Capture the cell that displays the provided text and extract its (X, Y) central coordinate. 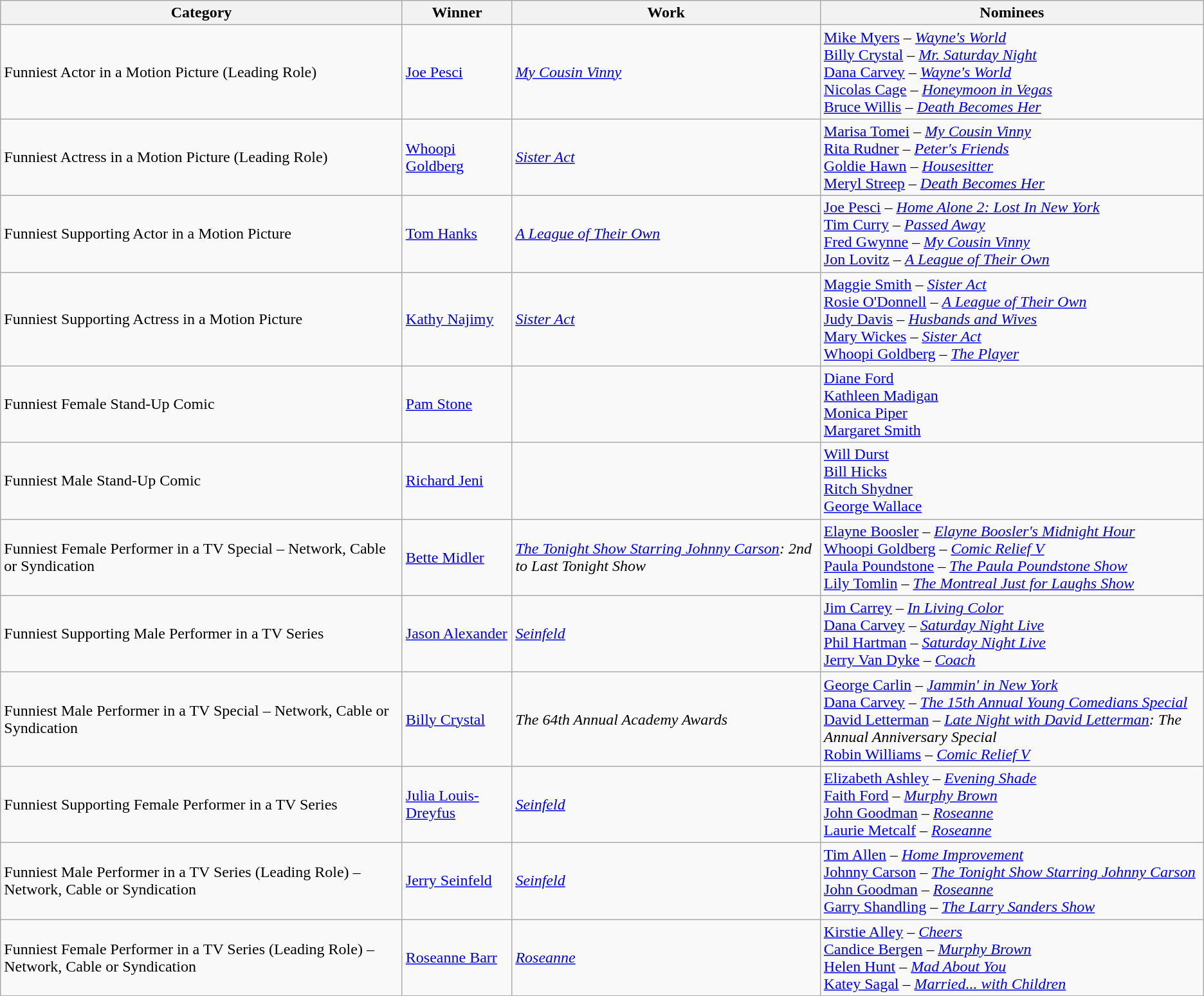
Will DurstBill HicksRitch ShydnerGeorge Wallace (1012, 481)
Funniest Actor in a Motion Picture (Leading Role) (202, 72)
Category (202, 13)
Funniest Actress in a Motion Picture (Leading Role) (202, 157)
Funniest Male Stand-Up Comic (202, 481)
Whoopi Goldberg (457, 157)
Diane FordKathleen MadiganMonica PiperMargaret Smith (1012, 404)
The Tonight Show Starring Johnny Carson: 2nd to Last Tonight Show (666, 557)
Julia Louis-Dreyfus (457, 804)
Tom Hanks (457, 234)
Maggie Smith – Sister ActRosie O'Donnell – A League of Their OwnJudy Davis – Husbands and WivesMary Wickes – Sister ActWhoopi Goldberg – The Player (1012, 319)
Joe Pesci – Home Alone 2: Lost In New YorkTim Curry – Passed AwayFred Gwynne – My Cousin VinnyJon Lovitz – A League of Their Own (1012, 234)
Funniest Female Performer in a TV Special – Network, Cable or Syndication (202, 557)
My Cousin Vinny (666, 72)
Roseanne Barr (457, 958)
Elizabeth Ashley – Evening ShadeFaith Ford – Murphy BrownJohn Goodman – RoseanneLaurie Metcalf – Roseanne (1012, 804)
Funniest Supporting Female Performer in a TV Series (202, 804)
Billy Crystal (457, 719)
The 64th Annual Academy Awards (666, 719)
Funniest Male Performer in a TV Special – Network, Cable or Syndication (202, 719)
Funniest Female Performer in a TV Series (Leading Role) – Network, Cable or Syndication (202, 958)
A League of Their Own (666, 234)
Work (666, 13)
Jason Alexander (457, 634)
Funniest Supporting Actress in a Motion Picture (202, 319)
Tim Allen – Home ImprovementJohnny Carson – The Tonight Show Starring Johnny CarsonJohn Goodman – RoseanneGarry Shandling – The Larry Sanders Show (1012, 881)
Winner (457, 13)
Funniest Supporting Male Performer in a TV Series (202, 634)
Richard Jeni (457, 481)
Pam Stone (457, 404)
Bette Midler (457, 557)
Joe Pesci (457, 72)
Marisa Tomei – My Cousin VinnyRita Rudner – Peter's FriendsGoldie Hawn – HousesitterMeryl Streep – Death Becomes Her (1012, 157)
Kathy Najimy (457, 319)
Nominees (1012, 13)
Kirstie Alley – CheersCandice Bergen – Murphy BrownHelen Hunt – Mad About YouKatey Sagal – Married... with Children (1012, 958)
Funniest Supporting Actor in a Motion Picture (202, 234)
Roseanne (666, 958)
Jerry Seinfeld (457, 881)
Jim Carrey – In Living ColorDana Carvey – Saturday Night LivePhil Hartman – Saturday Night LiveJerry Van Dyke – Coach (1012, 634)
Funniest Male Performer in a TV Series (Leading Role) – Network, Cable or Syndication (202, 881)
Funniest Female Stand-Up Comic (202, 404)
